Locate the cell with the specified text and output its [x, y] center coordinate. 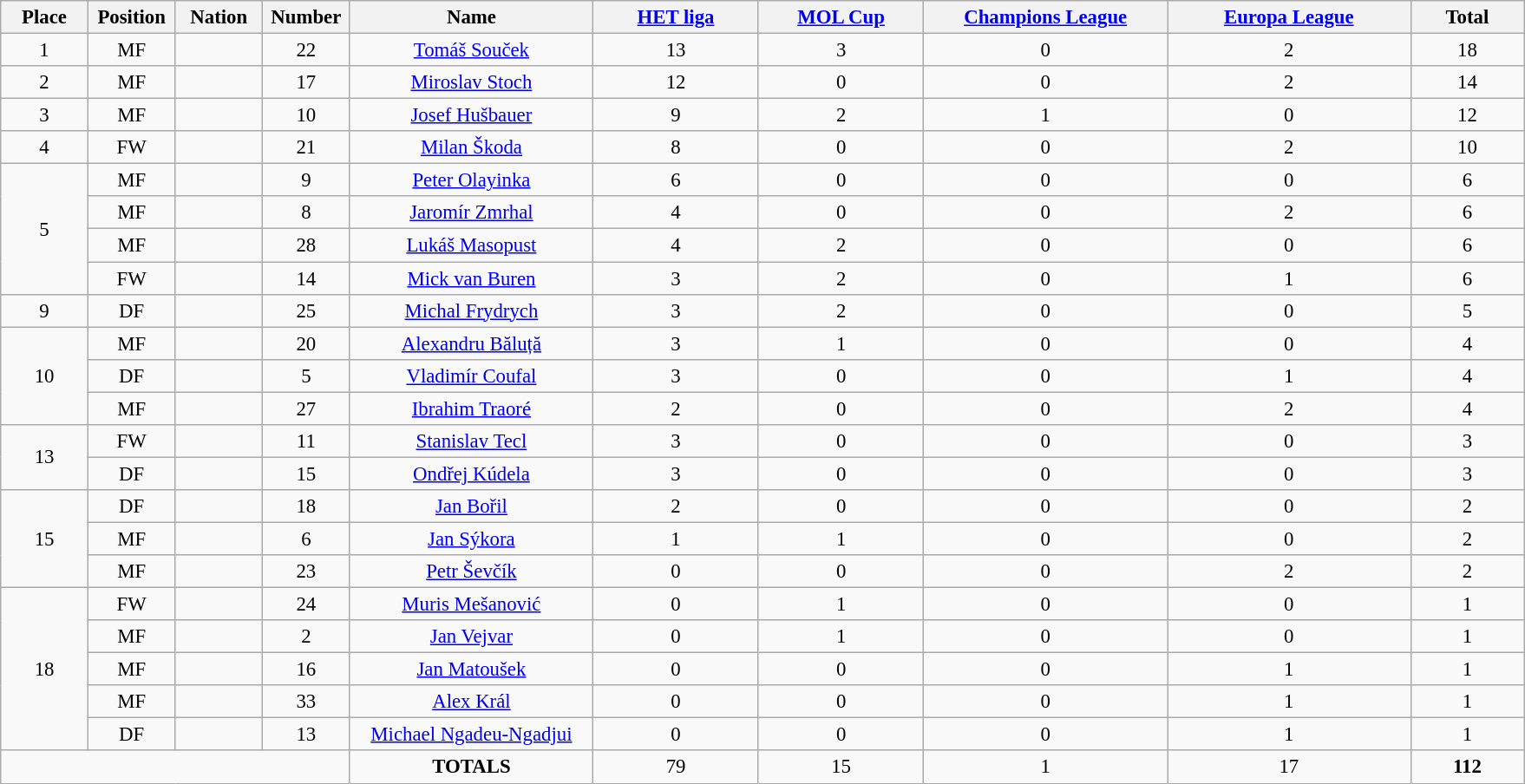
Position [132, 17]
Miroslav Stoch [472, 82]
28 [307, 245]
Mick van Buren [472, 278]
Ibrahim Traoré [472, 408]
Ondřej Kúdela [472, 474]
27 [307, 408]
Stanislav Tecl [472, 441]
Tomáš Souček [472, 50]
Alex Král [472, 702]
Michal Frydrych [472, 310]
21 [307, 147]
Nation [219, 17]
20 [307, 343]
Michael Ngadeu-Ngadjui [472, 735]
Jan Vejvar [472, 637]
Muris Mešanović [472, 604]
79 [677, 768]
22 [307, 50]
Petr Ševčík [472, 572]
25 [307, 310]
11 [307, 441]
Vladimír Coufal [472, 376]
Total [1468, 17]
HET liga [677, 17]
33 [307, 702]
Jan Matoušek [472, 670]
Europa League [1289, 17]
Milan Škoda [472, 147]
24 [307, 604]
Champions League [1046, 17]
Place [45, 17]
Jan Bořil [472, 506]
MOL Cup [841, 17]
Alexandru Băluță [472, 343]
Name [472, 17]
Jaromír Zmrhal [472, 212]
TOTALS [472, 768]
Lukáš Masopust [472, 245]
23 [307, 572]
Peter Olayinka [472, 180]
Number [307, 17]
112 [1468, 768]
16 [307, 670]
Josef Hušbauer [472, 115]
Jan Sýkora [472, 539]
